Output the (x, y) coordinate of the center of the cell containing the given text.  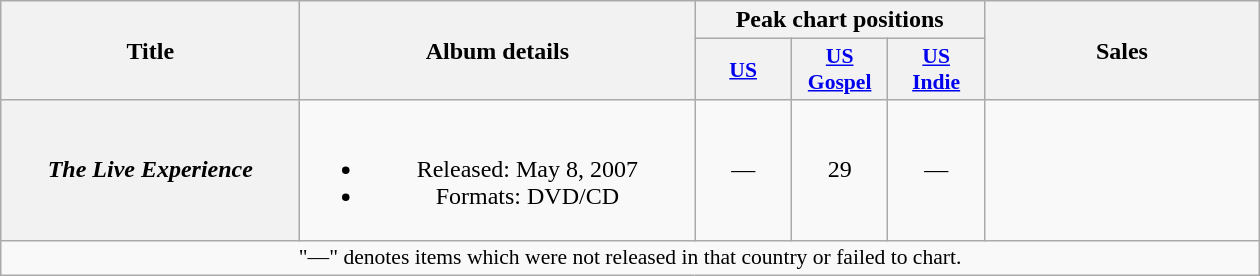
Peak chart positions (840, 20)
29 (840, 170)
The Live Experience (150, 170)
Released: May 8, 2007Formats: DVD/CD (498, 170)
USIndie (936, 70)
"—" denotes items which were not released in that country or failed to chart. (630, 258)
Album details (498, 50)
US (744, 70)
USGospel (840, 70)
Title (150, 50)
Sales (1122, 50)
